For the text-containing cell, return its midpoint in [X, Y] coordinate format. 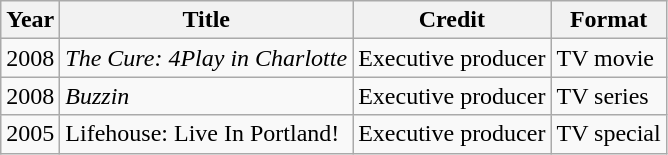
Format [608, 20]
TV special [608, 134]
Buzzin [206, 96]
TV series [608, 96]
Year [30, 20]
TV movie [608, 58]
Title [206, 20]
The Cure: 4Play in Charlotte [206, 58]
2005 [30, 134]
Credit [452, 20]
Lifehouse: Live In Portland! [206, 134]
